Detect which cell encompasses the target text, then output its [x, y] center coordinate. 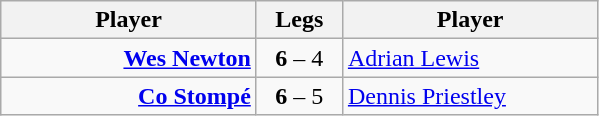
Legs [299, 20]
6 – 5 [299, 96]
Co Stompé [129, 96]
Adrian Lewis [470, 58]
6 – 4 [299, 58]
Wes Newton [129, 58]
Dennis Priestley [470, 96]
